Return the (x, y) coordinate for the center point of the cell that contains the specified text.  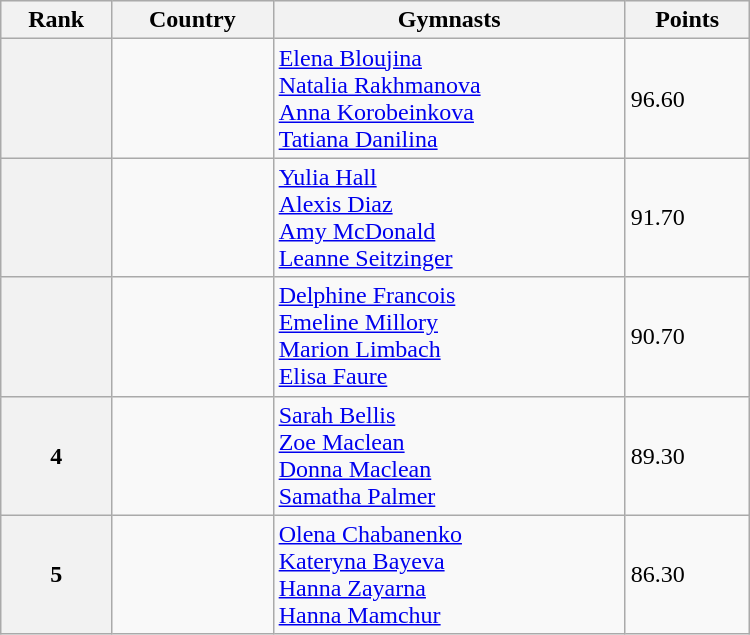
Yulia Hall Alexis Diaz Amy McDonald Leanne Seitzinger (449, 218)
Elena Bloujina Natalia Rakhmanova Anna Korobeinkova Tatiana Danilina (449, 98)
Sarah Bellis Zoe Maclean Donna Maclean Samatha Palmer (449, 456)
Delphine Francois Emeline Millory Marion Limbach Elisa Faure (449, 336)
96.60 (687, 98)
90.70 (687, 336)
Olena Chabanenko Kateryna Bayeva Hanna Zayarna Hanna Mamchur (449, 574)
Points (687, 20)
Rank (56, 20)
5 (56, 574)
4 (56, 456)
91.70 (687, 218)
86.30 (687, 574)
89.30 (687, 456)
Country (193, 20)
Gymnasts (449, 20)
